For the text-containing cell, return its midpoint in [x, y] coordinate format. 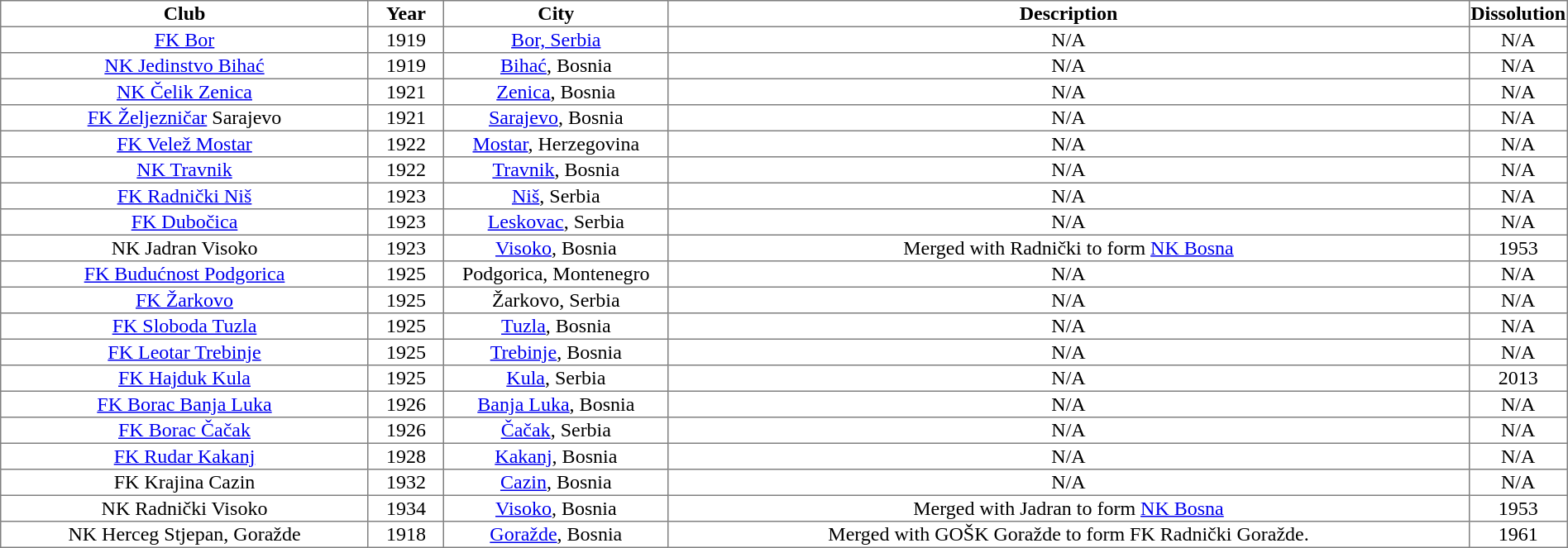
Kakanj, Bosnia [557, 456]
Travnik, Bosnia [557, 170]
FK Željezničar Sarajevo [185, 118]
Podgorica, Montenegro [557, 274]
Dissolution [1518, 14]
1934 [405, 508]
NK Jedinstvo Bihać [185, 66]
Club [185, 14]
Merged with GOŠK Goražde to form FK Radnički Goražde. [1068, 535]
Niš, Serbia [557, 196]
FK Žarkovo [185, 300]
Tuzla, Bosnia [557, 326]
FK Borac Čačak [185, 431]
Bor, Serbia [557, 40]
Description [1068, 14]
1928 [405, 456]
Leskovac, Serbia [557, 222]
NK Čelik Zenica [185, 92]
Mostar, Herzegovina [557, 144]
NK Travnik [185, 170]
FK Dubočica [185, 222]
Zenica, Bosnia [557, 92]
FK Radnički Niš [185, 196]
FK Velež Mostar [185, 144]
FK Budućnost Podgorica [185, 274]
Merged with Jadran to form NK Bosna [1068, 508]
1918 [405, 535]
1932 [405, 483]
NK Jadran Visoko [185, 248]
Goražde, Bosnia [557, 535]
Kula, Serbia [557, 379]
2013 [1518, 379]
Žarkovo, Serbia [557, 300]
Sarajevo, Bosnia [557, 118]
Banja Luka, Bosnia [557, 404]
NK Herceg Stjepan, Goražde [185, 535]
Bihać, Bosnia [557, 66]
NK Radnički Visoko [185, 508]
FK Bor [185, 40]
FK Rudar Kakanj [185, 456]
FK Krajina Cazin [185, 483]
Year [405, 14]
Merged with Radnički to form NK Bosna [1068, 248]
FK Leotar Trebinje [185, 352]
Trebinje, Bosnia [557, 352]
Cazin, Bosnia [557, 483]
Čačak, Serbia [557, 431]
FK Borac Banja Luka [185, 404]
FK Sloboda Tuzla [185, 326]
City [557, 14]
FK Hajduk Kula [185, 379]
1961 [1518, 535]
